Extract the [X, Y] coordinate from the center of the cell holding the provided text.  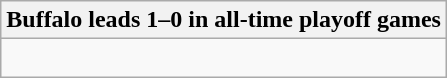
Buffalo leads 1–0 in all-time playoff games [224, 20]
